Determine the [X, Y] coordinate at the center of the cell enclosing the given text.  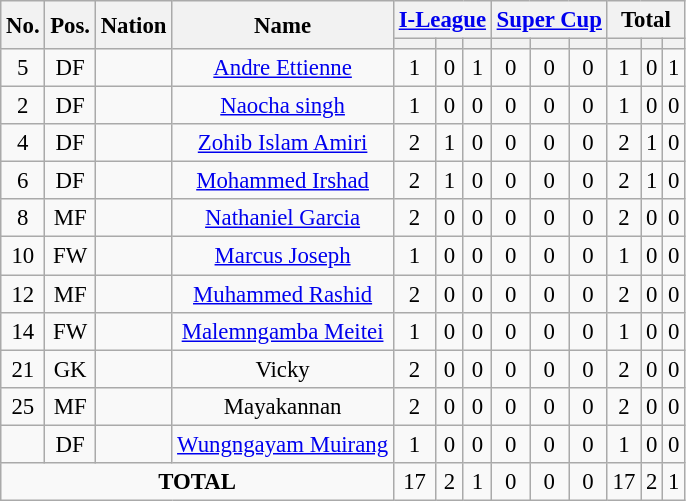
I-League [442, 20]
Nation [133, 25]
5 [23, 68]
Mohammed Irshad [283, 181]
Mayakannan [283, 406]
8 [23, 219]
Andre Ettienne [283, 68]
25 [23, 406]
Zohib Islam Amiri [283, 143]
14 [23, 331]
Total [646, 20]
12 [23, 294]
Pos. [70, 25]
Malemngamba Meitei [283, 331]
Nathaniel Garcia [283, 219]
21 [23, 369]
GK [70, 369]
No. [23, 25]
Vicky [283, 369]
Naocha singh [283, 106]
Wungngayam Muirang [283, 444]
TOTAL [198, 482]
Muhammed Rashid [283, 294]
Super Cup [549, 20]
4 [23, 143]
Marcus Joseph [283, 256]
10 [23, 256]
6 [23, 181]
Name [283, 25]
